Search for the cell housing the specified text and yield its (X, Y) center coordinate. 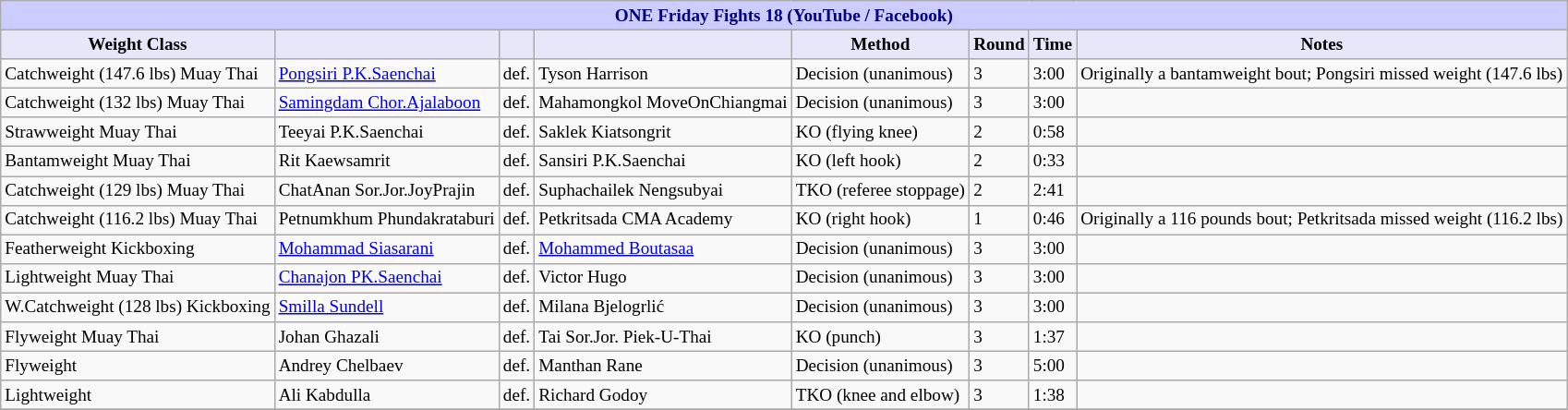
Petnumkhum Phundakrataburi (386, 220)
Catchweight (129 lbs) Muay Thai (138, 190)
Flyweight Muay Thai (138, 337)
Lightweight (138, 395)
Catchweight (132 lbs) Muay Thai (138, 102)
ONE Friday Fights 18 (YouTube / Facebook) (784, 16)
Catchweight (116.2 lbs) Muay Thai (138, 220)
Tyson Harrison (663, 74)
Strawweight Muay Thai (138, 132)
Lightweight Muay Thai (138, 278)
Sansiri P.K.Saenchai (663, 162)
0:46 (1053, 220)
Milana Bjelogrlić (663, 307)
Originally a 116 pounds bout; Petkritsada missed weight (116.2 lbs) (1322, 220)
1:38 (1053, 395)
Method (880, 44)
Mahamongkol MoveOnChiangmai (663, 102)
KO (flying knee) (880, 132)
ChatAnan Sor.Jor.JoyPrajin (386, 190)
Catchweight (147.6 lbs) Muay Thai (138, 74)
Suphachailek Nengsubyai (663, 190)
KO (right hook) (880, 220)
Pongsiri P.K.Saenchai (386, 74)
1 (999, 220)
KO (left hook) (880, 162)
Weight Class (138, 44)
TKO (knee and elbow) (880, 395)
Chanajon PK.Saenchai (386, 278)
KO (punch) (880, 337)
Samingdam Chor.Ajalaboon (386, 102)
2:41 (1053, 190)
W.Catchweight (128 lbs) Kickboxing (138, 307)
Round (999, 44)
Teeyai P.K.Saenchai (386, 132)
Originally a bantamweight bout; Pongsiri missed weight (147.6 lbs) (1322, 74)
0:33 (1053, 162)
Bantamweight Muay Thai (138, 162)
Notes (1322, 44)
Mohammad Siasarani (386, 249)
Manthan Rane (663, 366)
0:58 (1053, 132)
Johan Ghazali (386, 337)
Rit Kaewsamrit (386, 162)
Victor Hugo (663, 278)
Andrey Chelbaev (386, 366)
5:00 (1053, 366)
Petkritsada CMA Academy (663, 220)
Time (1053, 44)
Richard Godoy (663, 395)
TKO (referee stoppage) (880, 190)
Saklek Kiatsongrit (663, 132)
Tai Sor.Jor. Piek-U-Thai (663, 337)
Smilla Sundell (386, 307)
1:37 (1053, 337)
Flyweight (138, 366)
Ali Kabdulla (386, 395)
Mohammed Boutasaa (663, 249)
Featherweight Kickboxing (138, 249)
